Search for the cell housing the specified text and yield its [x, y] center coordinate. 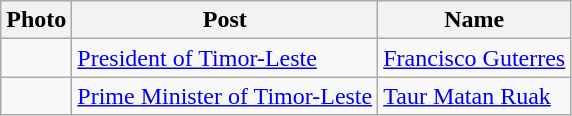
Post [225, 20]
President of Timor-Leste [225, 58]
Name [474, 20]
Taur Matan Ruak [474, 96]
Francisco Guterres [474, 58]
Prime Minister of Timor-Leste [225, 96]
Photo [36, 20]
